Extract the [x, y] coordinate from the center of the cell holding the provided text.  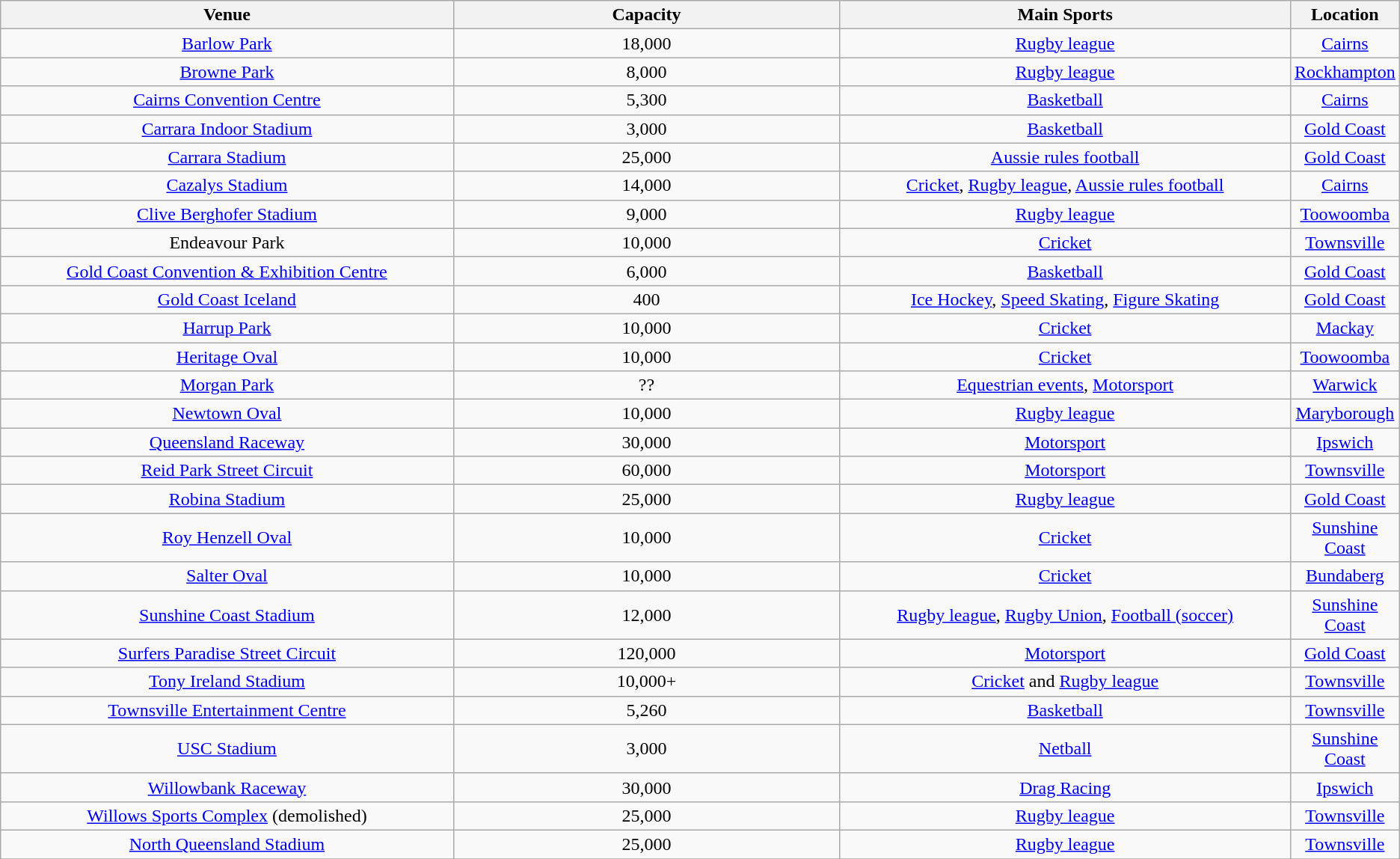
Capacity [646, 15]
5,260 [646, 710]
Heritage Oval [227, 357]
Morgan Park [227, 385]
Warwick [1345, 385]
Rugby league, Rugby Union, Football (soccer) [1065, 615]
60,000 [646, 471]
Gold Coast Iceland [227, 299]
Clive Berghofer Stadium [227, 214]
Barlow Park [227, 43]
Carrara Stadium [227, 157]
Rockhampton [1345, 72]
18,000 [646, 43]
400 [646, 299]
14,000 [646, 186]
Newtown Oval [227, 414]
Carrara Indoor Stadium [227, 129]
Roy Henzell Oval [227, 537]
Cairns Convention Centre [227, 100]
Equestrian events, Motorsport [1065, 385]
Mackay [1345, 328]
Aussie rules football [1065, 157]
Gold Coast Convention & Exhibition Centre [227, 271]
Cazalys Stadium [227, 186]
Venue [227, 15]
Sunshine Coast Stadium [227, 615]
Willows Sports Complex (demolished) [227, 816]
Reid Park Street Circuit [227, 471]
Surfers Paradise Street Circuit [227, 653]
Drag Racing [1065, 787]
Cricket and Rugby league [1065, 682]
Willowbank Raceway [227, 787]
Bundaberg [1345, 576]
8,000 [646, 72]
120,000 [646, 653]
Ice Hockey, Speed Skating, Figure Skating [1065, 299]
Endeavour Park [227, 242]
10,000+ [646, 682]
Robina Stadium [227, 499]
9,000 [646, 214]
5,300 [646, 100]
Harrup Park [227, 328]
Townsville Entertainment Centre [227, 710]
?? [646, 385]
Browne Park [227, 72]
Main Sports [1065, 15]
Maryborough [1345, 414]
Netball [1065, 748]
North Queensland Stadium [227, 844]
12,000 [646, 615]
Salter Oval [227, 576]
USC Stadium [227, 748]
Cricket, Rugby league, Aussie rules football [1065, 186]
Location [1345, 15]
Queensland Raceway [227, 442]
Tony Ireland Stadium [227, 682]
6,000 [646, 271]
